Scan for the cell matching the given text and deliver its [X, Y] coordinate at center. 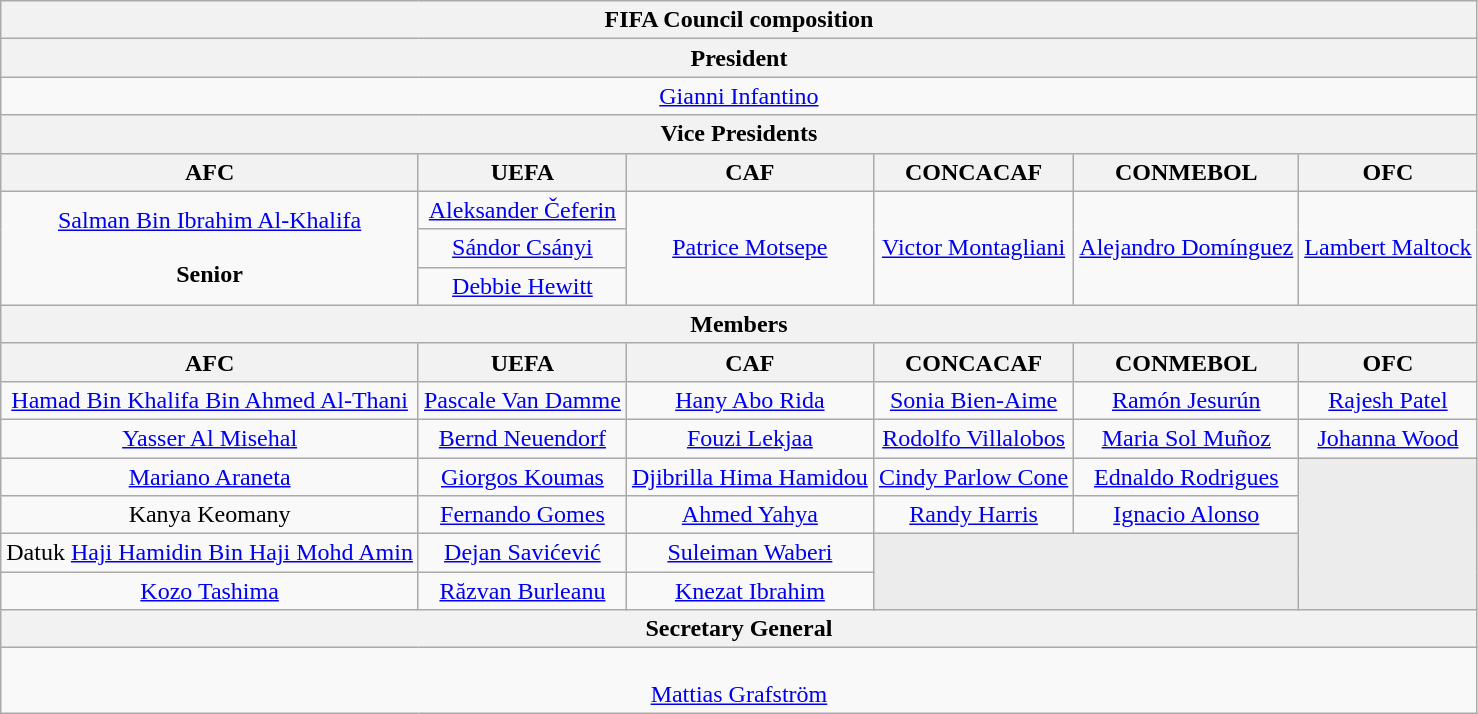
Rodolfo Villalobos [973, 438]
Maria Sol Muñoz [1186, 438]
Salman Bin Ibrahim Al-KhalifaSenior [210, 248]
Sonia Bien-Aime [973, 400]
Hany Abo Rida [750, 400]
Randy Harris [973, 515]
Johanna Wood [1388, 438]
Aleksander Čeferin [522, 210]
Yasser Al Misehal [210, 438]
Suleiman Waberi [750, 553]
FIFA Council composition [739, 20]
Kanya Keomany [210, 515]
Cindy Parlow Cone [973, 477]
Giorgos Koumas [522, 477]
Kozo Tashima [210, 591]
Ramón Jesurún [1186, 400]
Bernd Neuendorf [522, 438]
Rajesh Patel [1388, 400]
Knezat Ibrahim [750, 591]
Fernando Gomes [522, 515]
Secretary General [739, 629]
Patrice Motsepe [750, 248]
Victor Montagliani [973, 248]
Vice Presidents [739, 134]
Mattias Grafström [739, 680]
President [739, 58]
Members [739, 324]
Dejan Savićević [522, 553]
Debbie Hewitt [522, 286]
Ahmed Yahya [750, 515]
Lambert Maltock [1388, 248]
Răzvan Burleanu [522, 591]
Hamad Bin Khalifa Bin Ahmed Al-Thani [210, 400]
Ignacio Alonso [1186, 515]
Fouzi Lekjaa [750, 438]
Ednaldo Rodrigues [1186, 477]
Mariano Araneta [210, 477]
Pascale Van Damme [522, 400]
Alejandro Domínguez [1186, 248]
Gianni Infantino [739, 96]
Djibrilla Hima Hamidou [750, 477]
Datuk Haji Hamidin Bin Haji Mohd Amin [210, 553]
Sándor Csányi [522, 248]
